Return (x, y) of the center of cell containing provided text 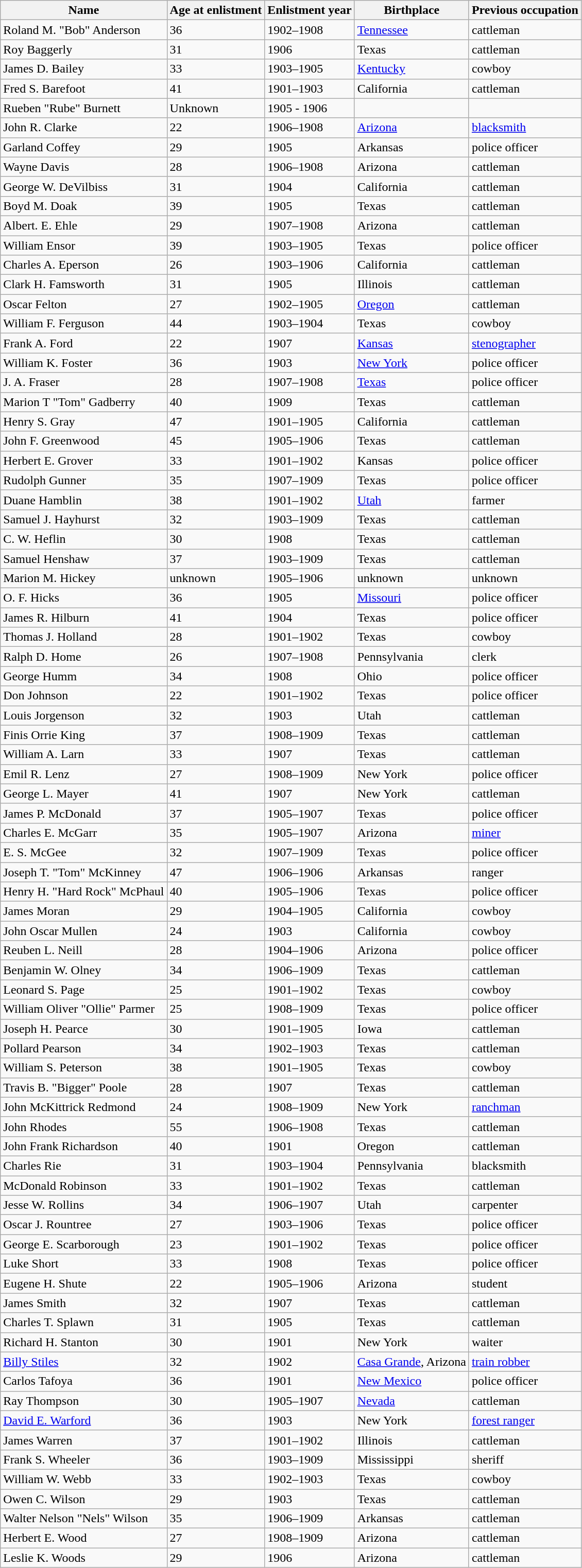
Herbert E. Wood (83, 1538)
Nevada (412, 1401)
1904–1906 (310, 950)
Clark H. Famsworth (83, 285)
Reuben L. Neill (83, 950)
Name (83, 10)
Marion M. Hickey (83, 578)
Louis Jorgenson (83, 715)
1904–1905 (310, 911)
carpenter (525, 1205)
Duane Hamblin (83, 500)
waiter (525, 1342)
Ohio (412, 676)
Joseph T. "Tom" McKinney (83, 872)
John Oscar Mullen (83, 931)
Thomas J. Holland (83, 637)
John R. Clarke (83, 128)
Unknown (216, 108)
George Humm (83, 676)
Herbert E. Grover (83, 461)
William W. Webb (83, 1479)
John McKittrick Redmond (83, 1107)
William K. Foster (83, 363)
ranchman (525, 1107)
Frank S. Wheeler (83, 1459)
1906–1906 (310, 872)
Henry H. "Hard Rock" McPhaul (83, 892)
Luke Short (83, 1264)
1902 (310, 1362)
Rueben "Rube" Burnett (83, 108)
miner (525, 833)
sheriff (525, 1459)
ranger (525, 872)
44 (216, 324)
William Oliver "Ollie" Parmer (83, 1009)
John F. Greenwood (83, 441)
David E. Warford (83, 1420)
Charles Rie (83, 1166)
Oscar Felton (83, 304)
John Frank Richardson (83, 1146)
Tennessee (412, 30)
C. W. Heflin (83, 539)
Carlos Tafoya (83, 1381)
William F. Ferguson (83, 324)
James Warren (83, 1440)
Wayne Davis (83, 167)
Emil R. Lenz (83, 774)
23 (216, 1244)
Owen C. Wilson (83, 1499)
Oscar J. Rountree (83, 1225)
1906–1907 (310, 1205)
Billy Stiles (83, 1362)
Don Johnson (83, 696)
McDonald Robinson (83, 1185)
Charles E. McGarr (83, 833)
E. S. McGee (83, 852)
Kentucky (412, 69)
Roy Baggerly (83, 49)
1909 (310, 402)
Ralph D. Home (83, 657)
Walter Nelson "Nels" Wilson (83, 1519)
Roland M. "Bob" Anderson (83, 30)
Leonard S. Page (83, 990)
Finis Orrie King (83, 735)
Casa Grande, Arizona (412, 1362)
Benjamin W. Olney (83, 970)
John Rhodes (83, 1126)
Fred S. Barefoot (83, 89)
farmer (525, 500)
Joseph H. Pearce (83, 1029)
George W. DeVilbiss (83, 186)
New Mexico (412, 1381)
Jesse W. Rollins (83, 1205)
Eugene H. Shute (83, 1283)
55 (216, 1126)
Travis B. "Bigger" Poole (83, 1087)
Richard H. Stanton (83, 1342)
George L. Mayer (83, 794)
Frank A. Ford (83, 343)
James P. McDonald (83, 813)
Rudolph Gunner (83, 480)
William S. Peterson (83, 1068)
James D. Bailey (83, 69)
train robber (525, 1362)
1902–1908 (310, 30)
Boyd M. Doak (83, 206)
George E. Scarborough (83, 1244)
O. F. Hicks (83, 598)
45 (216, 441)
1905 - 1906 (310, 108)
James Moran (83, 911)
stenographer (525, 343)
forest ranger (525, 1420)
Missouri (412, 598)
clerk (525, 657)
student (525, 1283)
J. A. Fraser (83, 382)
Henry S. Gray (83, 421)
Leslie K. Woods (83, 1558)
William A. Larn (83, 754)
Age at enlistment (216, 10)
Iowa (412, 1029)
William Ensor (83, 245)
Enlistment year (310, 10)
Marion T "Tom" Gadberry (83, 402)
Charles T. Splawn (83, 1323)
James Smith (83, 1303)
1901–1903 (310, 89)
Pollard Pearson (83, 1048)
Albert. E. Ehle (83, 225)
Previous occupation (525, 10)
Mississippi (412, 1459)
James R. Hilburn (83, 618)
Birthplace (412, 10)
Samuel Henshaw (83, 558)
Garland Coffey (83, 147)
Samuel J. Hayhurst (83, 519)
Charles A. Eperson (83, 265)
1902–1905 (310, 304)
Ray Thompson (83, 1401)
